Pinpoint the cell where the given text exists, returning its [x, y] midpoint coordinate. 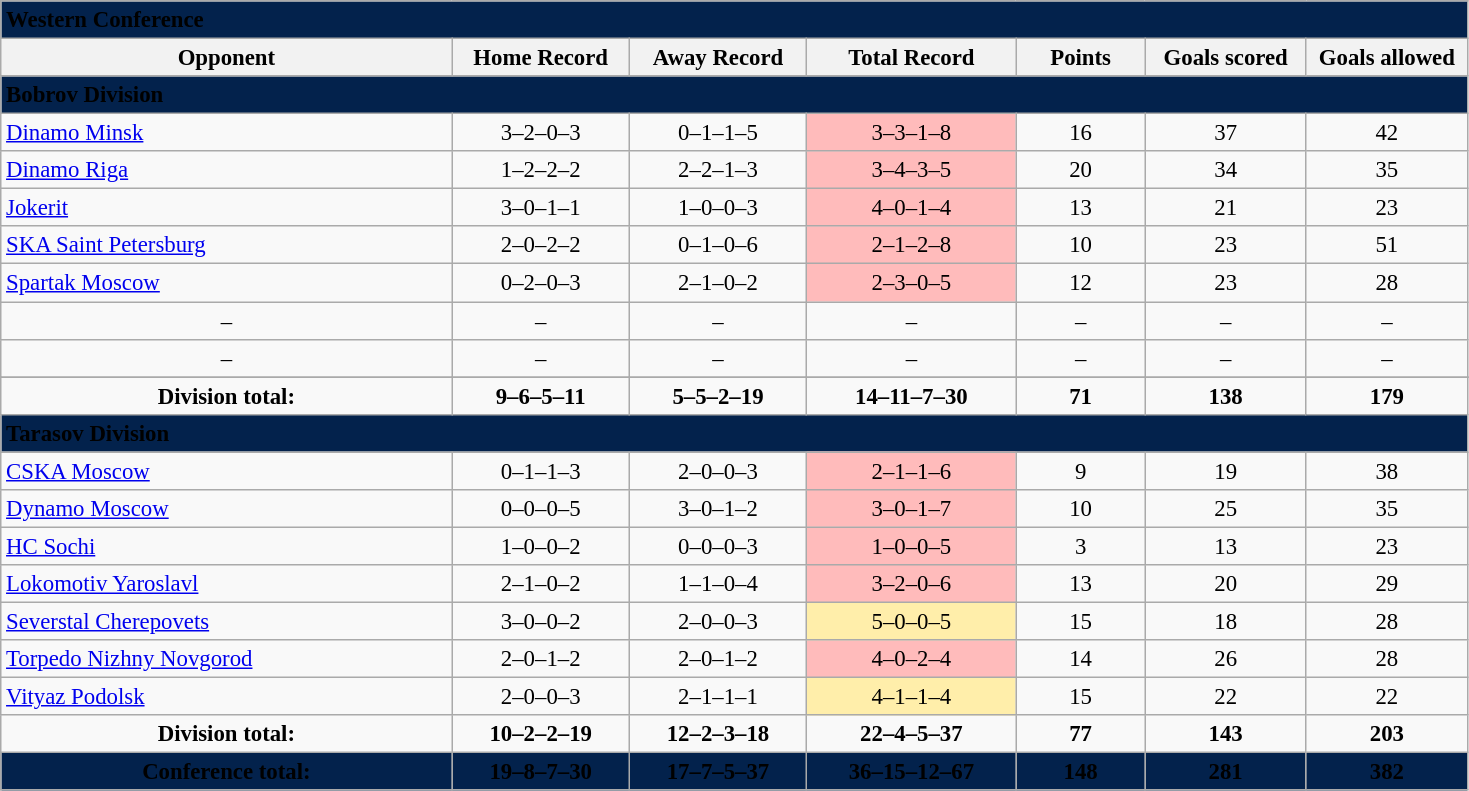
4–0–1–4 [912, 208]
3–0–0–2 [540, 621]
1–2–2–2 [540, 170]
3 [1080, 546]
Points [1080, 58]
21 [1226, 208]
0–1–1–5 [718, 133]
12 [1080, 283]
77 [1080, 734]
Dinamo Riga [226, 170]
51 [1386, 245]
38 [1386, 471]
2–1–1–6 [912, 471]
19–8–7–30 [540, 772]
9–6–5–11 [540, 396]
10–2–2–19 [540, 734]
382 [1386, 772]
25 [1226, 509]
36–15–12–67 [912, 772]
Vityaz Podolsk [226, 697]
179 [1386, 396]
3–2–0–6 [912, 584]
Opponent [226, 58]
17–7–5–37 [718, 772]
Total Record [912, 58]
4–1–1–4 [912, 697]
2–1–1–1 [718, 697]
0–2–0–3 [540, 283]
5–0–0–5 [912, 621]
143 [1226, 734]
0–1–0–6 [718, 245]
0–0–0–3 [718, 546]
18 [1226, 621]
138 [1226, 396]
5–5–2–19 [718, 396]
1–0–0–5 [912, 546]
42 [1386, 133]
9 [1080, 471]
26 [1226, 659]
2–2–1–3 [718, 170]
Goals allowed [1386, 58]
2–1–2–8 [912, 245]
29 [1386, 584]
CSKA Moscow [226, 471]
Jokerit [226, 208]
71 [1080, 396]
2–3–0–5 [912, 283]
Goals scored [1226, 58]
1–0–0–2 [540, 546]
Spartak Moscow [226, 283]
Dynamo Moscow [226, 509]
Home Record [540, 58]
Lokomotiv Yaroslavl [226, 584]
16 [1080, 133]
3–4–3–5 [912, 170]
203 [1386, 734]
3–2–0–3 [540, 133]
Tarasov Division [734, 433]
Dinamo Minsk [226, 133]
3–0–1–2 [718, 509]
4–0–2–4 [912, 659]
Western Conference [734, 20]
148 [1080, 772]
1–1–0–4 [718, 584]
Torpedo Nizhny Novgorod [226, 659]
Conference total: [226, 772]
0–1–1–3 [540, 471]
Bobrov Division [734, 95]
2–0–2–2 [540, 245]
37 [1226, 133]
0–0–0–5 [540, 509]
Away Record [718, 58]
14 [1080, 659]
SKA Saint Petersburg [226, 245]
Severstal Cherepovets [226, 621]
22–4–5–37 [912, 734]
HC Sochi [226, 546]
34 [1226, 170]
3–3–1–8 [912, 133]
1–0–0–3 [718, 208]
12–2–3–18 [718, 734]
281 [1226, 772]
3–0–1–1 [540, 208]
3–0–1–7 [912, 509]
14–11–7–30 [912, 396]
19 [1226, 471]
